From the cell containing the given text, extract its center point as [x, y] coordinate. 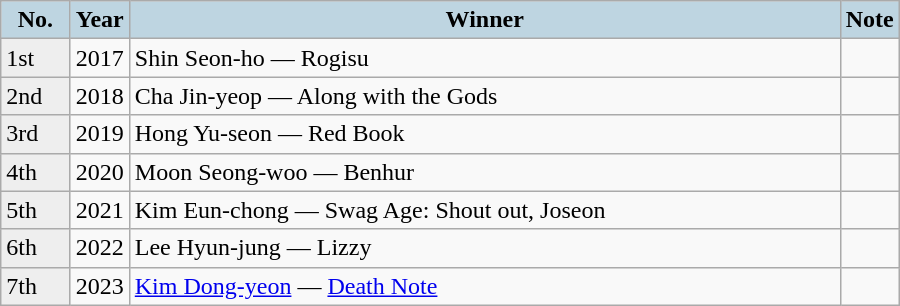
5th [36, 210]
2nd [36, 96]
Kim Dong-yeon — Death Note [484, 286]
1st [36, 58]
No. [36, 20]
Hong Yu-seon — Red Book [484, 134]
Year [100, 20]
Kim Eun-chong — Swag Age: Shout out, Joseon [484, 210]
2022 [100, 248]
4th [36, 172]
2017 [100, 58]
6th [36, 248]
Cha Jin-yeop — Along with the Gods [484, 96]
2018 [100, 96]
3rd [36, 134]
2023 [100, 286]
Shin Seon-ho — Rogisu [484, 58]
7th [36, 286]
Winner [484, 20]
Moon Seong-woo — Benhur [484, 172]
2019 [100, 134]
Lee Hyun-jung — Lizzy [484, 248]
2020 [100, 172]
Note [870, 20]
2021 [100, 210]
